Extract the [x, y] coordinate from the center of the cell holding the provided text.  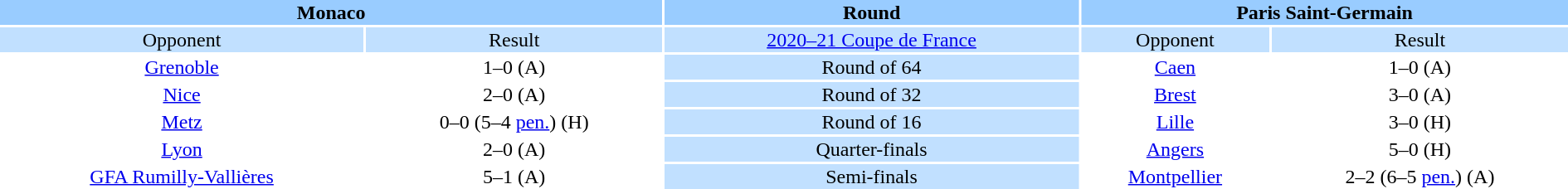
2–2 (6–5 pen.) (A) [1420, 177]
Paris Saint-Germain [1324, 12]
Lille [1175, 122]
3–0 (A) [1420, 94]
Grenoble [182, 67]
Round of 16 [871, 122]
Caen [1175, 67]
2020–21 Coupe de France [871, 40]
Semi-finals [871, 177]
Brest [1175, 94]
Lyon [182, 149]
Round of 32 [871, 94]
Nice [182, 94]
Round [871, 12]
3–0 (H) [1420, 122]
GFA Rumilly-Vallières [182, 177]
5–0 (H) [1420, 149]
0–0 (5–4 pen.) (H) [514, 122]
Round of 64 [871, 67]
Monaco [331, 12]
Quarter-finals [871, 149]
Angers [1175, 149]
5–1 (A) [514, 177]
Metz [182, 122]
Montpellier [1175, 177]
